Search for the cell housing the specified text and yield its [X, Y] center coordinate. 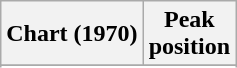
Peakposition [189, 34]
Chart (1970) [72, 34]
